Search for the cell housing the specified text and yield its [X, Y] center coordinate. 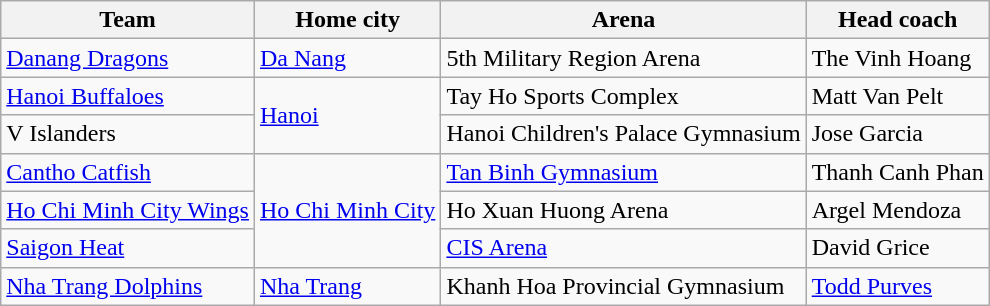
Khanh Hoa Provincial Gymnasium [624, 286]
Jose Garcia [898, 134]
Cantho Catfish [128, 172]
Matt Van Pelt [898, 96]
Tay Ho Sports Complex [624, 96]
Danang Dragons [128, 58]
Todd Purves [898, 286]
Nha Trang Dolphins [128, 286]
Saigon Heat [128, 248]
Tan Binh Gymnasium [624, 172]
Arena [624, 20]
Hanoi [347, 115]
Ho Chi Minh City [347, 210]
Thanh Canh Phan [898, 172]
David Grice [898, 248]
Ho Xuan Huong Arena [624, 210]
CIS Arena [624, 248]
Hanoi Buffaloes [128, 96]
V Islanders [128, 134]
The Vinh Hoang [898, 58]
Hanoi Children's Palace Gymnasium [624, 134]
Team [128, 20]
Nha Trang [347, 286]
Ho Chi Minh City Wings [128, 210]
Argel Mendoza [898, 210]
Home city [347, 20]
5th Military Region Arena [624, 58]
Head coach [898, 20]
Da Nang [347, 58]
